Identify which cell holds the provided text, then report its [X, Y] central coordinate. 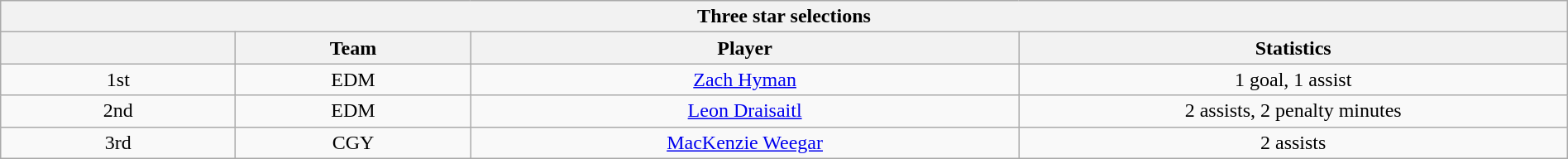
Player [744, 48]
2 assists [1293, 142]
Statistics [1293, 48]
MacKenzie Weegar [744, 142]
1st [118, 79]
2nd [118, 111]
1 goal, 1 assist [1293, 79]
Leon Draisaitl [744, 111]
Three star selections [784, 17]
2 assists, 2 penalty minutes [1293, 111]
Team [353, 48]
Zach Hyman [744, 79]
CGY [353, 142]
3rd [118, 142]
